Capture the cell that displays the provided text and extract its [x, y] central coordinate. 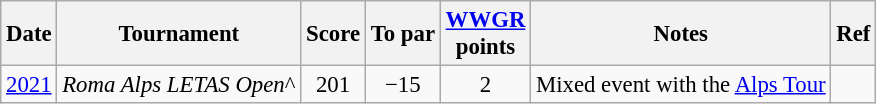
Notes [681, 34]
2 [485, 85]
To par [402, 34]
Score [334, 34]
Mixed event with the Alps Tour [681, 85]
Tournament [179, 34]
WWGRpoints [485, 34]
−15 [402, 85]
Ref [854, 34]
201 [334, 85]
Roma Alps LETAS Open^ [179, 85]
Date [29, 34]
2021 [29, 85]
